Output the [x, y] coordinate of the center of the cell containing the given text.  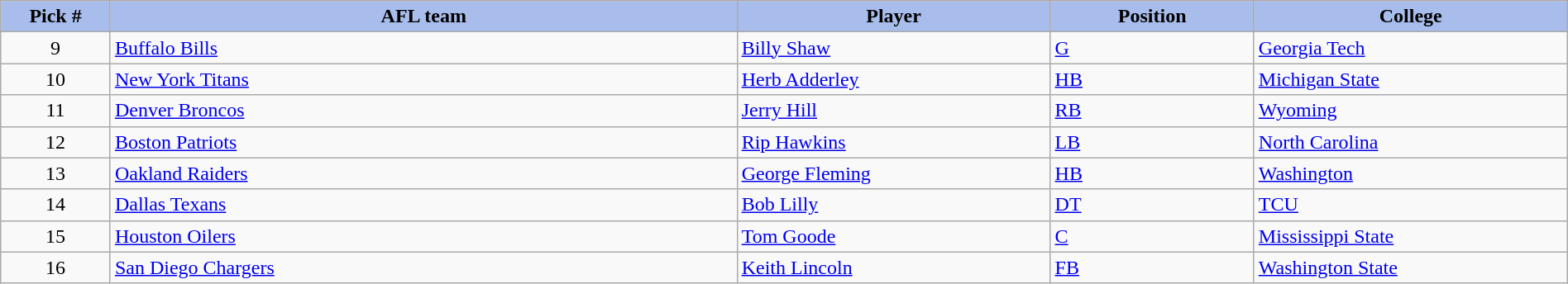
Tom Goode [893, 236]
Rip Hawkins [893, 142]
16 [56, 267]
Michigan State [1411, 79]
Jerry Hill [893, 111]
George Fleming [893, 173]
College [1411, 17]
FB [1152, 267]
Boston Patriots [423, 142]
New York Titans [423, 79]
Georgia Tech [1411, 48]
C [1152, 236]
Keith Lincoln [893, 267]
Billy Shaw [893, 48]
Mississippi State [1411, 236]
Washington State [1411, 267]
San Diego Chargers [423, 267]
LB [1152, 142]
Player [893, 17]
15 [56, 236]
AFL team [423, 17]
11 [56, 111]
13 [56, 173]
Pick # [56, 17]
12 [56, 142]
DT [1152, 205]
Denver Broncos [423, 111]
Houston Oilers [423, 236]
North Carolina [1411, 142]
RB [1152, 111]
Washington [1411, 173]
14 [56, 205]
Position [1152, 17]
Oakland Raiders [423, 173]
10 [56, 79]
G [1152, 48]
Wyoming [1411, 111]
Herb Adderley [893, 79]
9 [56, 48]
TCU [1411, 205]
Buffalo Bills [423, 48]
Dallas Texans [423, 205]
Bob Lilly [893, 205]
